Identify which cell holds the provided text, then report its (x, y) central coordinate. 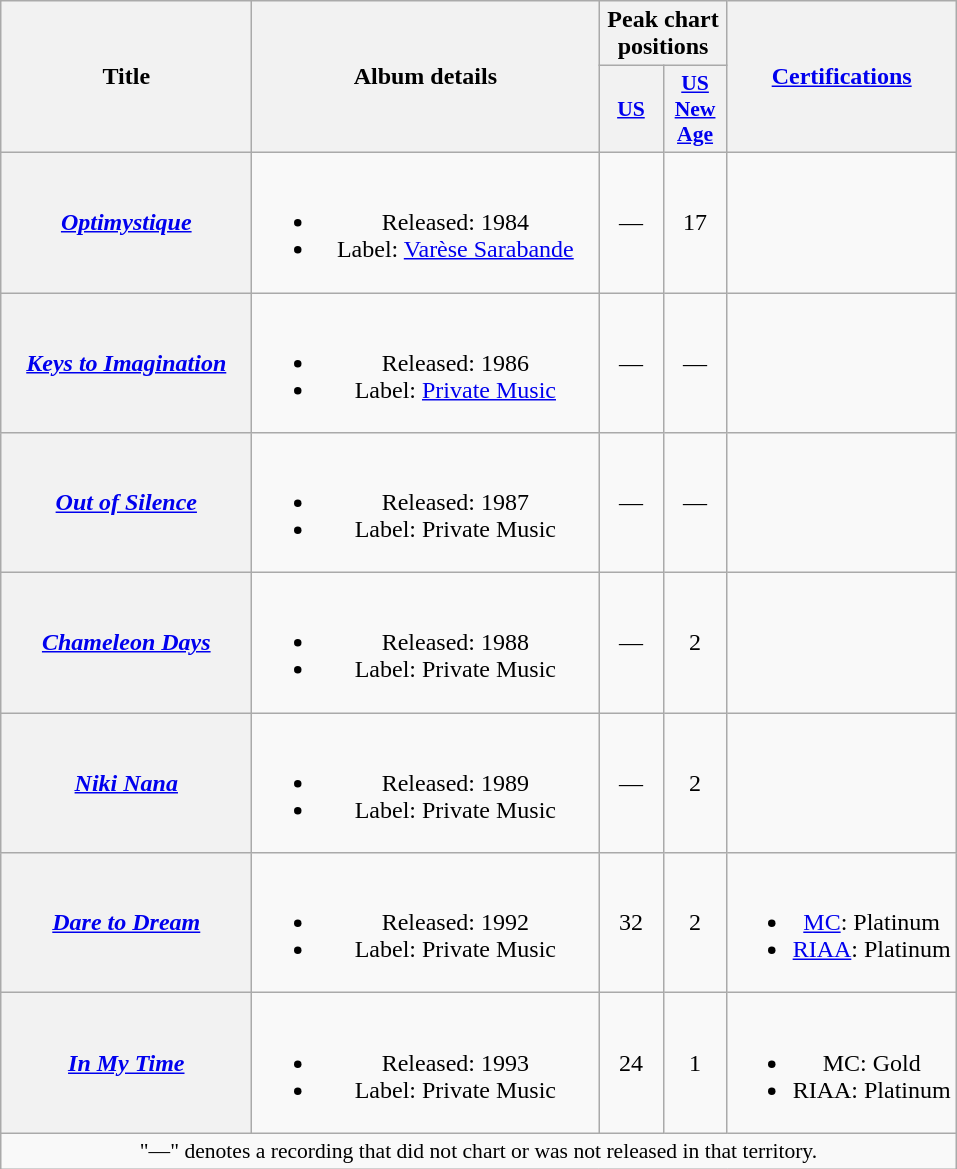
Released: 1984Label: Varèse Sarabande (426, 222)
Released: 1993Label: Private Music (426, 1063)
Released: 1987Label: Private Music (426, 503)
"—" denotes a recording that did not chart or was not released in that territory. (478, 1151)
Chameleon Days (126, 643)
Niki Nana (126, 783)
Peak chart positions (663, 34)
Certifications (842, 77)
In My Time (126, 1063)
Released: 1992Label: Private Music (426, 923)
Dare to Dream (126, 923)
MC: PlatinumRIAA: Platinum (842, 923)
Optimystique (126, 222)
MC: GoldRIAA: Platinum (842, 1063)
Out of Silence (126, 503)
Album details (426, 77)
US (631, 110)
17 (695, 222)
Title (126, 77)
Released: 1986Label: Private Music (426, 362)
24 (631, 1063)
USNew Age (695, 110)
1 (695, 1063)
Released: 1989Label: Private Music (426, 783)
Released: 1988Label: Private Music (426, 643)
Keys to Imagination (126, 362)
32 (631, 923)
